Find where the given text appears and provide that cell's center as [X, Y] coordinate. 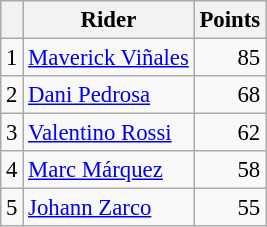
55 [230, 208]
68 [230, 95]
Maverick Viñales [108, 58]
Johann Zarco [108, 208]
4 [12, 170]
5 [12, 208]
3 [12, 133]
Marc Márquez [108, 170]
Dani Pedrosa [108, 95]
58 [230, 170]
1 [12, 58]
2 [12, 95]
Rider [108, 20]
85 [230, 58]
Valentino Rossi [108, 133]
Points [230, 20]
62 [230, 133]
